For the text-containing cell, return its midpoint in [x, y] coordinate format. 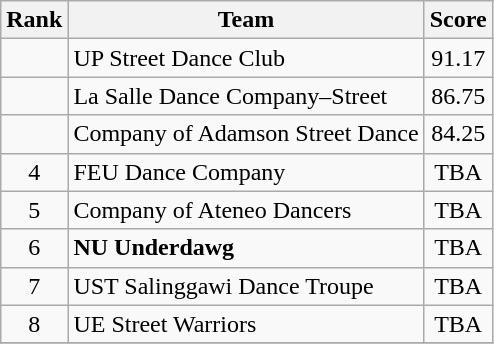
86.75 [458, 96]
La Salle Dance Company–Street [246, 96]
Score [458, 20]
8 [34, 324]
4 [34, 172]
84.25 [458, 134]
91.17 [458, 58]
UE Street Warriors [246, 324]
FEU Dance Company [246, 172]
UST Salinggawi Dance Troupe [246, 286]
7 [34, 286]
UP Street Dance Club [246, 58]
Company of Adamson Street Dance [246, 134]
Company of Ateneo Dancers [246, 210]
5 [34, 210]
NU Underdawg [246, 248]
Rank [34, 20]
6 [34, 248]
Team [246, 20]
